Search for the cell housing the specified text and yield its [x, y] center coordinate. 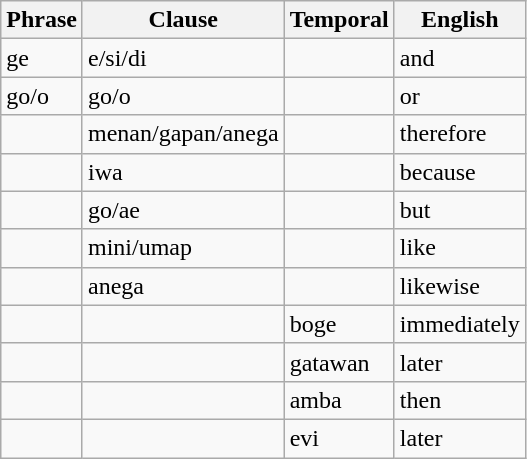
e/si/di [183, 58]
Phrase [42, 20]
because [460, 172]
anega [183, 286]
therefore [460, 134]
English [460, 20]
likewise [460, 286]
iwa [183, 172]
amba [339, 400]
like [460, 248]
Clause [183, 20]
immediately [460, 324]
Temporal [339, 20]
boge [339, 324]
evi [339, 438]
menan/gapan/anega [183, 134]
then [460, 400]
go/ae [183, 210]
but [460, 210]
gatawan [339, 362]
ge [42, 58]
mini/umap [183, 248]
and [460, 58]
or [460, 96]
